Output the (X, Y) coordinate of the center of the cell containing the given text.  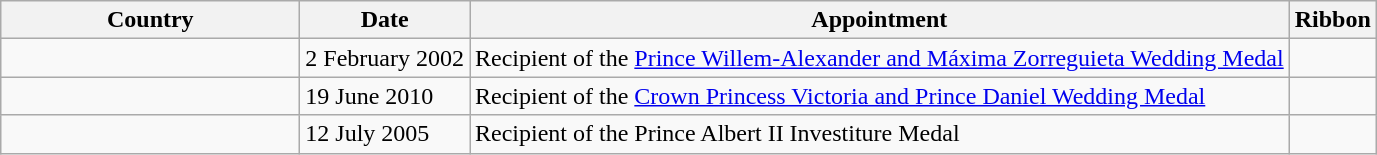
Country (150, 20)
2 February 2002 (385, 58)
Appointment (880, 20)
Recipient of the Prince Albert II Investiture Medal (880, 134)
Recipient of the Crown Princess Victoria and Prince Daniel Wedding Medal (880, 96)
19 June 2010 (385, 96)
Date (385, 20)
12 July 2005 (385, 134)
Recipient of the Prince Willem-Alexander and Máxima Zorreguieta Wedding Medal (880, 58)
Ribbon (1332, 20)
